Locate the cell with the specified text and output its (x, y) center coordinate. 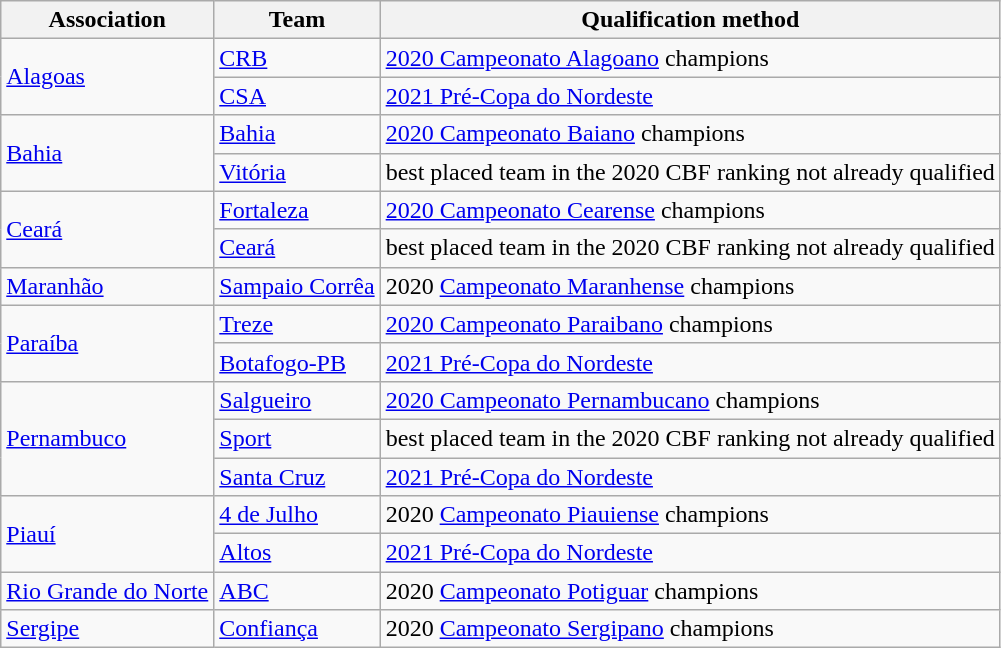
2020 Campeonato Maranhense champions (690, 286)
CRB (297, 58)
CSA (297, 96)
Vitória (297, 172)
2020 Campeonato Piauiense champions (690, 515)
Pernambuco (108, 438)
2020 Campeonato Cearense champions (690, 210)
2020 Campeonato Paraibano champions (690, 324)
2020 Campeonato Potiguar champions (690, 591)
ABC (297, 591)
Sampaio Corrêa (297, 286)
Qualification method (690, 20)
Altos (297, 553)
2020 Campeonato Baiano champions (690, 134)
2020 Campeonato Sergipano champions (690, 629)
Confiança (297, 629)
Maranhão (108, 286)
Rio Grande do Norte (108, 591)
Paraíba (108, 343)
2020 Campeonato Pernambucano champions (690, 400)
Alagoas (108, 77)
Santa Cruz (297, 477)
Treze (297, 324)
4 de Julho (297, 515)
Botafogo-PB (297, 362)
Association (108, 20)
Fortaleza (297, 210)
2020 Campeonato Alagoano champions (690, 58)
Sergipe (108, 629)
Salgueiro (297, 400)
Piauí (108, 534)
Team (297, 20)
Sport (297, 438)
